For the text-containing cell, return its midpoint in [X, Y] coordinate format. 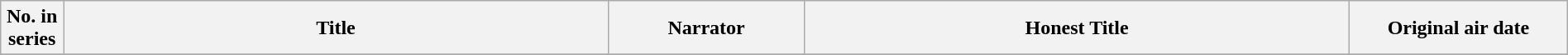
Honest Title [1077, 28]
Title [336, 28]
Narrator [706, 28]
Original air date [1459, 28]
No. inseries [32, 28]
